Find where the given text appears and provide that cell's center as [X, Y] coordinate. 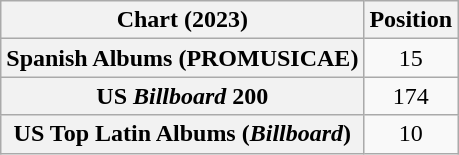
Spanish Albums (PROMUSICAE) [182, 58]
174 [411, 96]
Position [411, 20]
US Billboard 200 [182, 96]
15 [411, 58]
US Top Latin Albums (Billboard) [182, 134]
Chart (2023) [182, 20]
10 [411, 134]
